Identify which cell holds the provided text, then report its (X, Y) central coordinate. 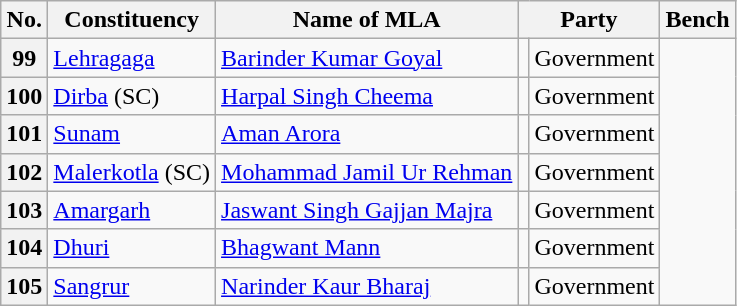
Sangrur (132, 286)
104 (24, 248)
Lehragaga (132, 58)
Name of MLA (367, 20)
Dirba (SC) (132, 96)
Jaswant Singh Gajjan Majra (367, 210)
Bhagwant Mann (367, 248)
102 (24, 172)
Bench (698, 20)
Party (589, 20)
Amargarh (132, 210)
99 (24, 58)
105 (24, 286)
Narinder Kaur Bharaj (367, 286)
Mohammad Jamil Ur Rehman (367, 172)
103 (24, 210)
101 (24, 134)
No. (24, 20)
Dhuri (132, 248)
Harpal Singh Cheema (367, 96)
100 (24, 96)
Constituency (132, 20)
Barinder Kumar Goyal (367, 58)
Sunam (132, 134)
Malerkotla (SC) (132, 172)
Aman Arora (367, 134)
